Extract the [X, Y] coordinate from the center of the cell holding the provided text.  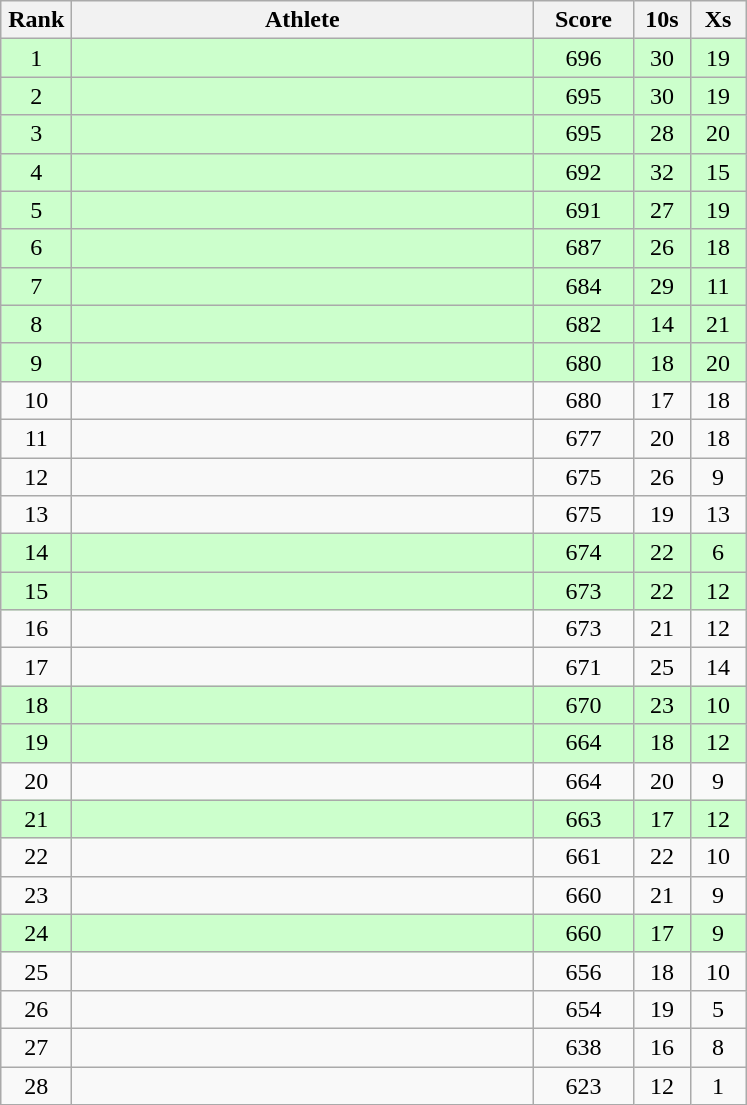
10s [662, 20]
7 [36, 286]
671 [584, 667]
24 [36, 933]
691 [584, 210]
661 [584, 857]
32 [662, 172]
674 [584, 553]
4 [36, 172]
687 [584, 248]
Athlete [302, 20]
623 [584, 1085]
Xs [718, 20]
Score [584, 20]
670 [584, 705]
684 [584, 286]
Rank [36, 20]
654 [584, 1009]
682 [584, 324]
677 [584, 438]
656 [584, 971]
638 [584, 1047]
696 [584, 58]
2 [36, 96]
692 [584, 172]
663 [584, 819]
29 [662, 286]
3 [36, 134]
